Scan for the cell matching the given text and deliver its [X, Y] coordinate at center. 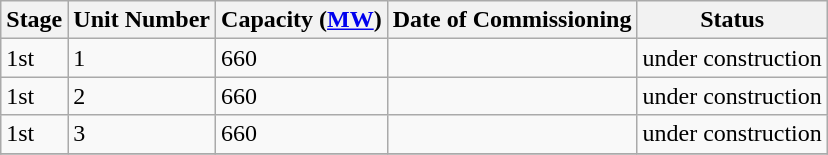
Capacity (MW) [302, 20]
1 [142, 58]
Stage [34, 20]
3 [142, 134]
Unit Number [142, 20]
2 [142, 96]
Date of Commissioning [512, 20]
Status [732, 20]
